Detect which cell encompasses the target text, then output its [X, Y] center coordinate. 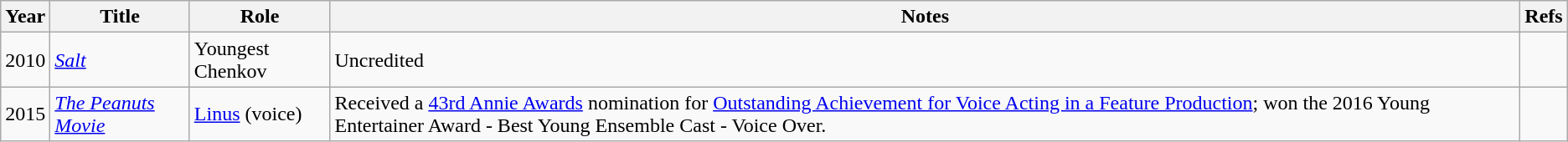
Year [25, 17]
Title [120, 17]
Salt [120, 60]
Youngest Chenkov [260, 60]
The Peanuts Movie [120, 114]
2015 [25, 114]
Refs [1544, 17]
Role [260, 17]
2010 [25, 60]
Notes [925, 17]
Uncredited [925, 60]
Linus (voice) [260, 114]
